Determine the [x, y] coordinate at the center of the cell enclosing the given text.  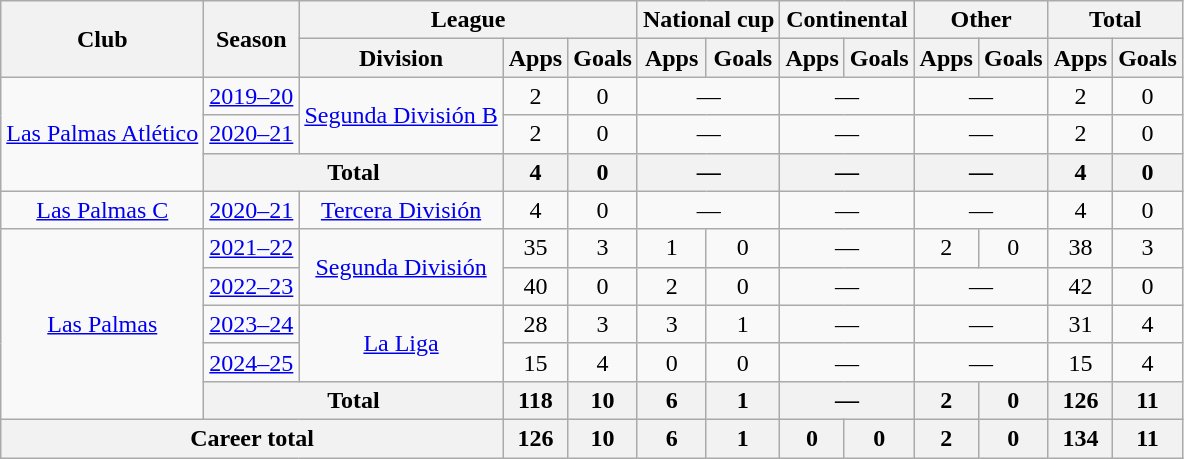
2023–24 [252, 324]
2019–20 [252, 96]
2024–25 [252, 362]
Las Palmas C [102, 210]
31 [1080, 324]
Season [252, 39]
38 [1080, 248]
La Liga [401, 343]
134 [1080, 438]
Las Palmas Atlético [102, 134]
2022–23 [252, 286]
42 [1080, 286]
Other [981, 20]
Continental [847, 20]
National cup [708, 20]
Segunda División B [401, 115]
118 [535, 400]
Las Palmas [102, 324]
Career total [252, 438]
40 [535, 286]
Club [102, 39]
League [468, 20]
2021–22 [252, 248]
Segunda División [401, 267]
Division [401, 58]
35 [535, 248]
28 [535, 324]
Tercera División [401, 210]
